From the cell containing the given text, extract its center point as (x, y) coordinate. 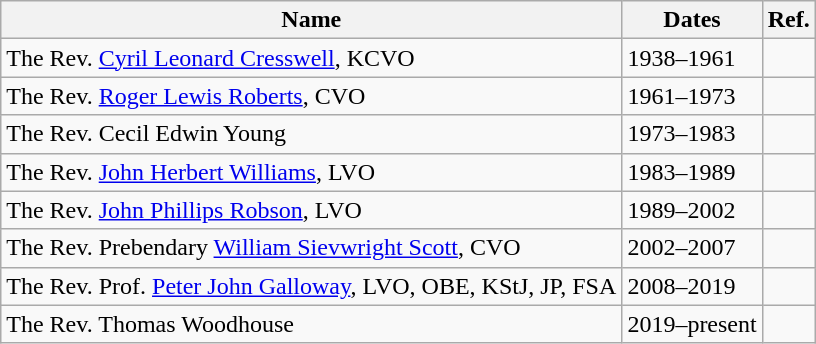
2008–2019 (692, 286)
1961–1973 (692, 96)
Dates (692, 20)
2019–present (692, 324)
Ref. (788, 20)
The Rev. John Phillips Robson, LVO (312, 210)
The Rev. Prof. Peter John Galloway, LVO, OBE, KStJ, JP, FSA (312, 286)
2002–2007 (692, 248)
The Rev. John Herbert Williams, LVO (312, 172)
The Rev. Prebendary William Sievwright Scott, CVO (312, 248)
The Rev. Roger Lewis Roberts, CVO (312, 96)
1938–1961 (692, 58)
Name (312, 20)
1989–2002 (692, 210)
The Rev. Thomas Woodhouse (312, 324)
The Rev. Cyril Leonard Cresswell, KCVO (312, 58)
The Rev. Cecil Edwin Young (312, 134)
1983–1989 (692, 172)
1973–1983 (692, 134)
